For the text-containing cell, return its midpoint in (X, Y) coordinate format. 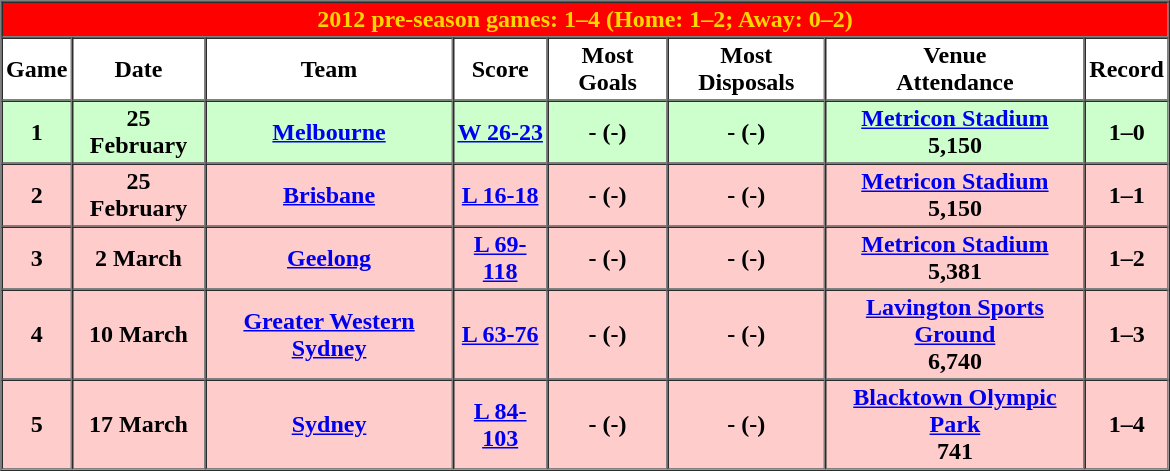
1 (37, 132)
17 March (138, 425)
2 March (138, 258)
L 63-76 (500, 335)
Date (138, 70)
1–2 (1127, 258)
Lavington Sports Ground6,740 (955, 335)
1–4 (1127, 425)
2 (37, 196)
VenueAttendance (955, 70)
5 (37, 425)
Brisbane (329, 196)
Melbourne (329, 132)
Most Disposals (746, 70)
L 69-118 (500, 258)
3 (37, 258)
L 16-18 (500, 196)
Blacktown Olympic Park741 (955, 425)
4 (37, 335)
Greater Western Sydney (329, 335)
Record (1127, 70)
1–3 (1127, 335)
Game (37, 70)
L 84-103 (500, 425)
10 March (138, 335)
1–1 (1127, 196)
1–0 (1127, 132)
Geelong (329, 258)
Team (329, 70)
Most Goals (607, 70)
Metricon Stadium5,381 (955, 258)
Sydney (329, 425)
2012 pre-season games: 1–4 (Home: 1–2; Away: 0–2) (586, 20)
W 26-23 (500, 132)
Score (500, 70)
